For the text-containing cell, return its midpoint in [X, Y] coordinate format. 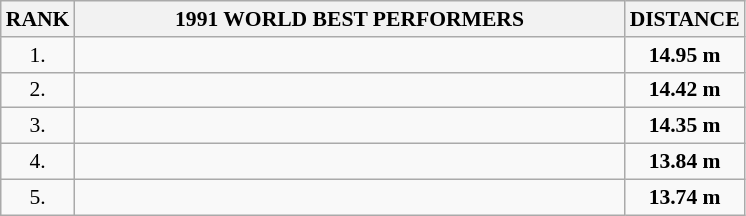
5. [38, 197]
3. [38, 126]
13.74 m [685, 197]
1. [38, 55]
4. [38, 162]
14.95 m [685, 55]
1991 WORLD BEST PERFORMERS [349, 19]
RANK [38, 19]
14.35 m [685, 126]
13.84 m [685, 162]
14.42 m [685, 90]
DISTANCE [685, 19]
2. [38, 90]
